Output the (X, Y) coordinate of the center of the cell containing the given text.  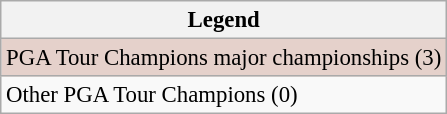
Other PGA Tour Champions (0) (224, 95)
PGA Tour Champions major championships (3) (224, 58)
Legend (224, 20)
